Extract the [X, Y] coordinate from the center of the cell holding the provided text.  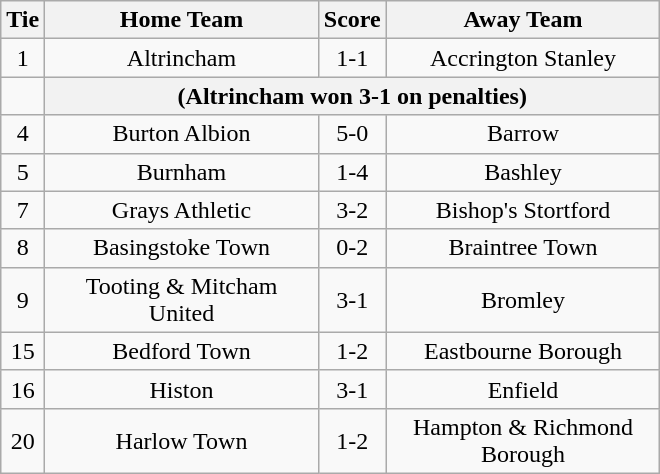
Bedford Town [182, 351]
1-1 [352, 58]
16 [23, 389]
Altrincham [182, 58]
Bishop's Stortford [523, 210]
15 [23, 351]
20 [23, 440]
5-0 [352, 134]
3-2 [352, 210]
Harlow Town [182, 440]
7 [23, 210]
Grays Athletic [182, 210]
4 [23, 134]
Eastbourne Borough [523, 351]
Basingstoke Town [182, 248]
Histon [182, 389]
1 [23, 58]
Home Team [182, 20]
Burnham [182, 172]
9 [23, 300]
Away Team [523, 20]
Burton Albion [182, 134]
5 [23, 172]
Accrington Stanley [523, 58]
Enfield [523, 389]
Barrow [523, 134]
Braintree Town [523, 248]
Tie [23, 20]
(Altrincham won 3-1 on penalties) [352, 96]
Bromley [523, 300]
Bashley [523, 172]
8 [23, 248]
0-2 [352, 248]
1-4 [352, 172]
Score [352, 20]
Tooting & Mitcham United [182, 300]
Hampton & Richmond Borough [523, 440]
